Identify which cell holds the provided text, then report its (X, Y) central coordinate. 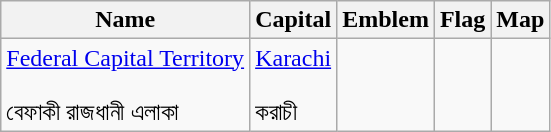
Federal Capital Territoryবেফাকী রাজধানী এলাকা (126, 85)
Capital (294, 20)
Map (520, 20)
Name (126, 20)
Emblem (386, 20)
Flag (462, 20)
Karachiকরাচী (294, 85)
